For the text-containing cell, return its midpoint in [X, Y] coordinate format. 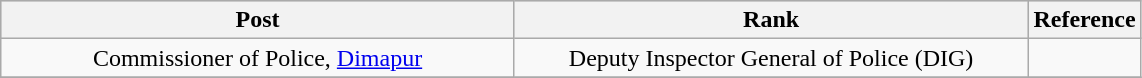
Reference [1084, 20]
Rank [771, 20]
Deputy Inspector General of Police (DIG) [771, 58]
Commissioner of Police, Dimapur [258, 58]
Post [258, 20]
